Identify which cell holds the provided text, then report its [x, y] central coordinate. 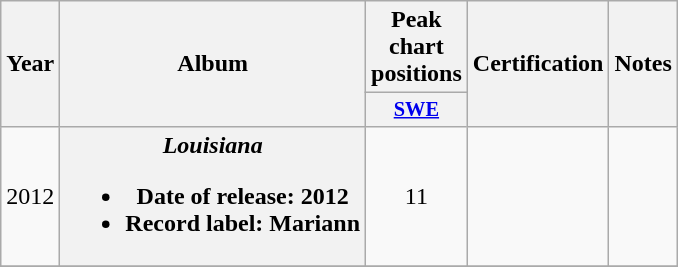
Notes [643, 64]
2012 [30, 196]
11 [417, 196]
Album [213, 64]
LouisianaDate of release: 2012Record label: Mariann [213, 196]
Year [30, 64]
Peak chart positions [417, 47]
SWE [417, 110]
Certification [538, 64]
